Search for the cell housing the specified text and yield its (x, y) center coordinate. 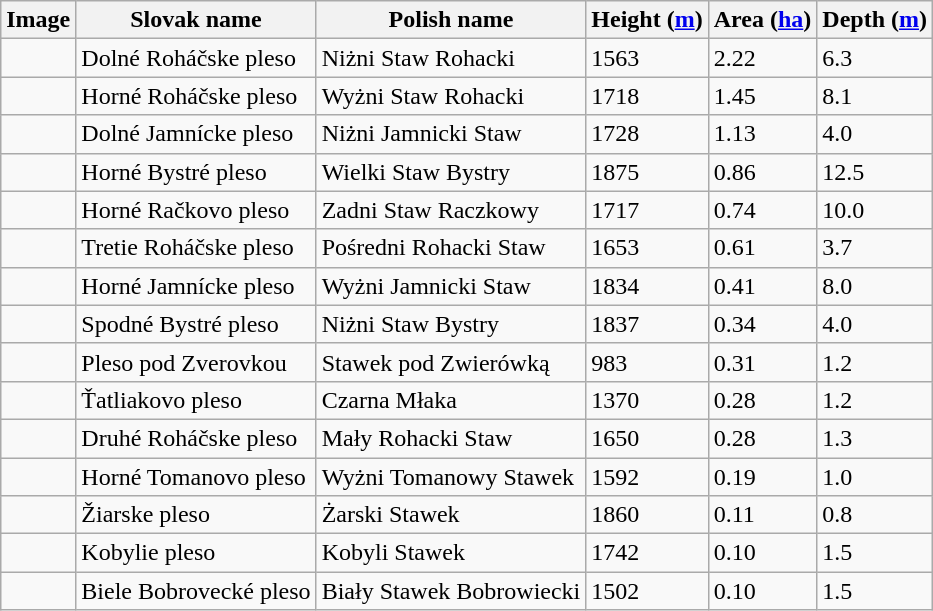
Polish name (451, 20)
1834 (647, 286)
Horné Tomanovo pleso (196, 477)
1.13 (762, 134)
Ťatliakovo pleso (196, 400)
Slovak name (196, 20)
Biały Stawek Bobrowiecki (451, 591)
983 (647, 362)
2.22 (762, 58)
Czarna Młaka (451, 400)
Mały Rohacki Staw (451, 438)
8.0 (875, 286)
1563 (647, 58)
Zadni Staw Raczkowy (451, 210)
Horné Roháčske pleso (196, 96)
1592 (647, 477)
Biele Bobrovecké pleso (196, 591)
0.61 (762, 248)
1650 (647, 438)
1370 (647, 400)
1717 (647, 210)
0.86 (762, 172)
0.34 (762, 324)
Horné Račkovo pleso (196, 210)
0.41 (762, 286)
8.1 (875, 96)
0.8 (875, 515)
Horné Bystré pleso (196, 172)
Niżni Staw Bystry (451, 324)
Dolné Roháčske pleso (196, 58)
Pośredni Rohacki Staw (451, 248)
1.0 (875, 477)
Žiarske pleso (196, 515)
Area (ha) (762, 20)
Spodné Bystré pleso (196, 324)
Height (m) (647, 20)
10.0 (875, 210)
Wielki Staw Bystry (451, 172)
1728 (647, 134)
12.5 (875, 172)
0.11 (762, 515)
Pleso pod Zverovkou (196, 362)
1653 (647, 248)
0.19 (762, 477)
0.74 (762, 210)
Żarski Stawek (451, 515)
1875 (647, 172)
Wyżni Jamnicki Staw (451, 286)
1837 (647, 324)
Dolné Jamnícke pleso (196, 134)
Stawek pod Zwierówką (451, 362)
1.45 (762, 96)
6.3 (875, 58)
1.3 (875, 438)
Wyżni Tomanowy Stawek (451, 477)
1502 (647, 591)
Image (38, 20)
Kobylie pleso (196, 553)
Druhé Roháčske pleso (196, 438)
Niżni Jamnicki Staw (451, 134)
0.31 (762, 362)
1860 (647, 515)
3.7 (875, 248)
1742 (647, 553)
Horné Jamnícke pleso (196, 286)
1718 (647, 96)
Depth (m) (875, 20)
Tretie Roháčske pleso (196, 248)
Niżni Staw Rohacki (451, 58)
Kobyli Stawek (451, 553)
Wyżni Staw Rohacki (451, 96)
